Provide the [x, y] coordinate of the cell's center where the given text is located.  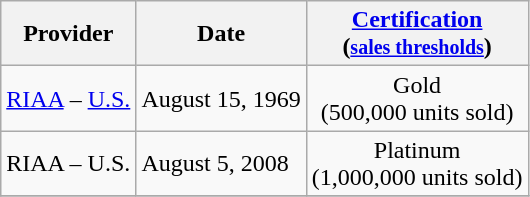
Certification(sales thresholds) [417, 34]
August 5, 2008 [221, 164]
Gold(500,000 units sold) [417, 98]
Provider [68, 34]
August 15, 1969 [221, 98]
Platinum(1,000,000 units sold) [417, 164]
Date [221, 34]
